From the cell containing the given text, extract its center point as [X, Y] coordinate. 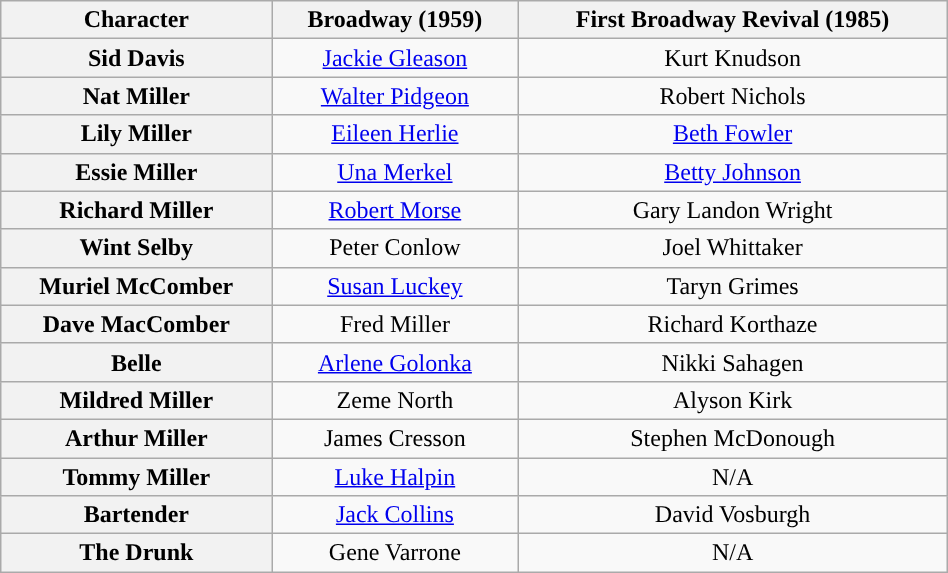
Eileen Herlie [395, 134]
Gene Varrone [395, 553]
First Broadway Revival (1985) [732, 20]
Lily Miller [136, 134]
Kurt Knudson [732, 58]
David Vosburgh [732, 515]
Jackie Gleason [395, 58]
Robert Morse [395, 210]
Dave MacComber [136, 324]
Nat Miller [136, 96]
Sid Davis [136, 58]
Richard Korthaze [732, 324]
Muriel McComber [136, 286]
Jack Collins [395, 515]
Mildred Miller [136, 400]
Arlene Golonka [395, 362]
Bartender [136, 515]
Joel Whittaker [732, 248]
Character [136, 20]
Beth Fowler [732, 134]
Stephen McDonough [732, 438]
Una Merkel [395, 172]
Peter Conlow [395, 248]
Gary Landon Wright [732, 210]
Nikki Sahagen [732, 362]
Richard Miller [136, 210]
Taryn Grimes [732, 286]
Wint Selby [136, 248]
James Cresson [395, 438]
The Drunk [136, 553]
Luke Halpin [395, 477]
Arthur Miller [136, 438]
Tommy Miller [136, 477]
Walter Pidgeon [395, 96]
Betty Johnson [732, 172]
Susan Luckey [395, 286]
Zeme North [395, 400]
Essie Miller [136, 172]
Belle [136, 362]
Fred Miller [395, 324]
Broadway (1959) [395, 20]
Alyson Kirk [732, 400]
Robert Nichols [732, 96]
